Search for the cell housing the specified text and yield its (X, Y) center coordinate. 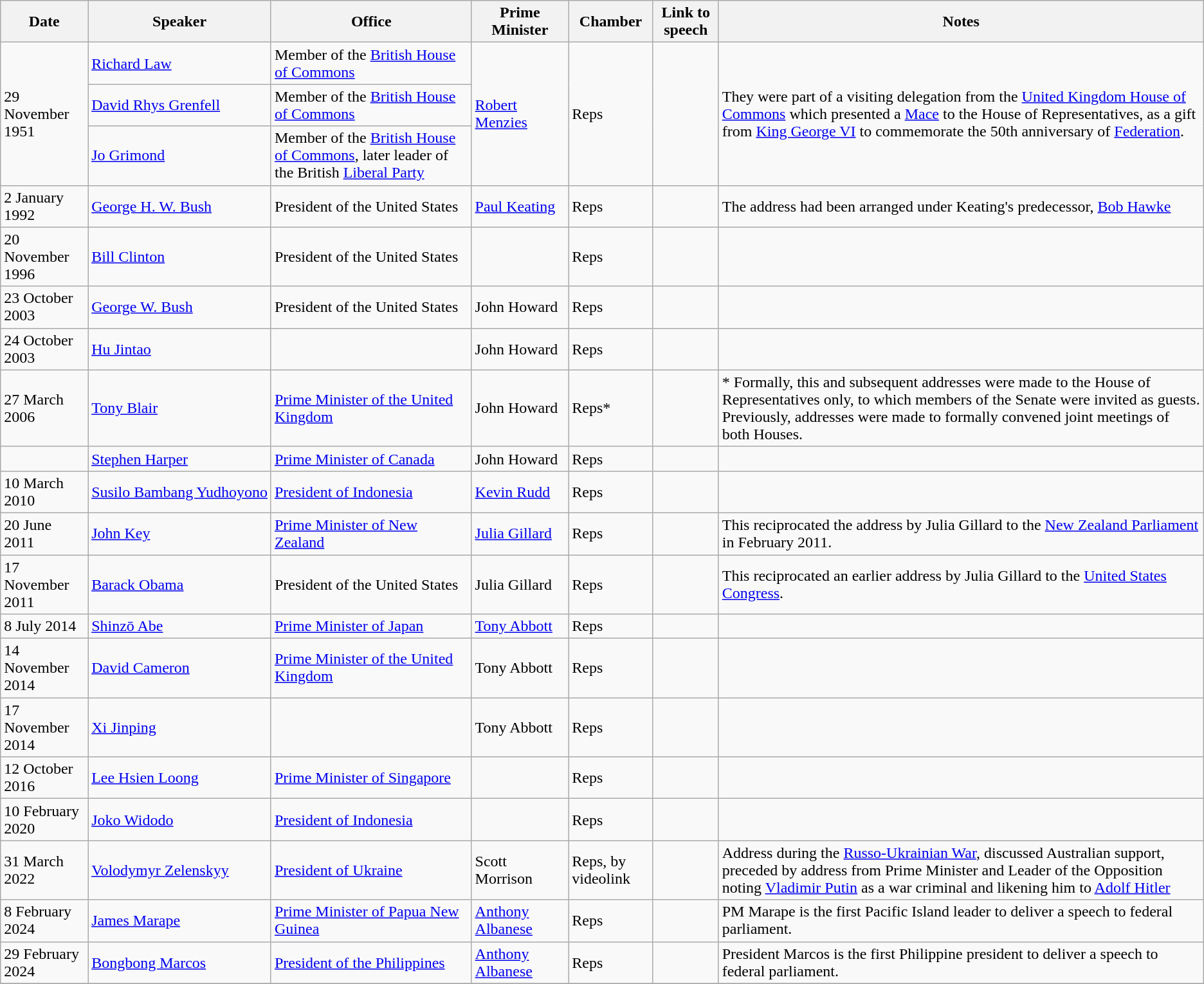
PM Marape is the first Pacific Island leader to deliver a speech to federal parliament. (961, 921)
Prime Minister of Singapore (371, 778)
Prime Minister of Papua New Guinea (371, 921)
Kevin Rudd (520, 491)
Date (44, 22)
29 February 2024 (44, 962)
Speaker (180, 22)
Notes (961, 22)
Susilo Bambang Yudhoyono (180, 491)
12 October 2016 (44, 778)
Joko Widodo (180, 819)
Tony Blair (180, 408)
George H. W. Bush (180, 206)
23 October 2003 (44, 307)
Bill Clinton (180, 257)
Robert Menzies (520, 114)
Jo Grimond (180, 156)
17 November 2011 (44, 584)
Prime Minister of Canada (371, 459)
Prime Minister of Japan (371, 626)
Link to speech (686, 22)
Chamber (611, 22)
20 June 2011 (44, 534)
Scott Morrison (520, 870)
31 March 2022 (44, 870)
President of the Philippines (371, 962)
This reciprocated an earlier address by Julia Gillard to the United States Congress. (961, 584)
George W. Bush (180, 307)
Shinzō Abe (180, 626)
2 January 1992 (44, 206)
14 November 2014 (44, 668)
Volodymyr Zelenskyy (180, 870)
Stephen Harper (180, 459)
27 March 2006 (44, 408)
24 October 2003 (44, 349)
Xi Jinping (180, 727)
20 November 1996 (44, 257)
Richard Law (180, 63)
Reps, by videolink (611, 870)
Bongbong Marcos (180, 962)
Office (371, 22)
David Cameron (180, 668)
8 February 2024 (44, 921)
Hu Jintao (180, 349)
Lee Hsien Loong (180, 778)
8 July 2014 (44, 626)
10 March 2010 (44, 491)
John Key (180, 534)
President Marcos is the first Philippine president to deliver a speech to federal parliament. (961, 962)
10 February 2020 (44, 819)
David Rhys Grenfell (180, 105)
President of Ukraine (371, 870)
Member of the British House of Commons, later leader of the British Liberal Party (371, 156)
The address had been arranged under Keating's predecessor, Bob Hawke (961, 206)
This reciprocated the address by Julia Gillard to the New Zealand Parliament in February 2011. (961, 534)
Paul Keating (520, 206)
17 November 2014 (44, 727)
Barack Obama (180, 584)
Reps* (611, 408)
Prime Minister (520, 22)
James Marape (180, 921)
29 November 1951 (44, 114)
Prime Minister of New Zealand (371, 534)
